Determine the [X, Y] coordinate at the center of the cell enclosing the given text.  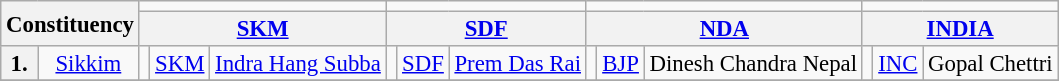
Constituency [70, 24]
Dinesh Chandra Nepal [753, 64]
1. [20, 64]
NDA [724, 30]
INDIA [960, 30]
Sikkim [89, 64]
INC [898, 64]
Gopal Chettri [990, 64]
Indra Hang Subba [298, 64]
BJP [620, 64]
Prem Das Rai [518, 64]
